Detect which cell encompasses the target text, then output its [X, Y] center coordinate. 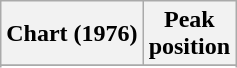
Chart (1976) [72, 34]
Peakposition [189, 34]
